Search for the cell housing the specified text and yield its [X, Y] center coordinate. 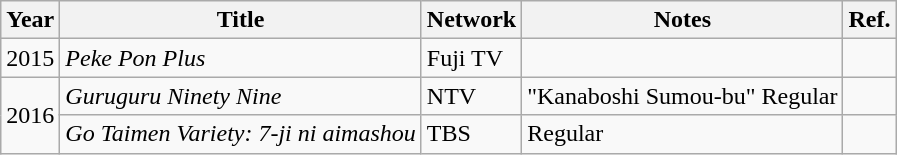
Ref. [870, 20]
NTV [471, 96]
2015 [30, 58]
TBS [471, 134]
Guruguru Ninety Nine [241, 96]
Network [471, 20]
2016 [30, 115]
Fuji TV [471, 58]
Year [30, 20]
Notes [682, 20]
Go Taimen Variety: 7-ji ni aimashou [241, 134]
Peke Pon Plus [241, 58]
Regular [682, 134]
"Kanaboshi Sumou-bu" Regular [682, 96]
Title [241, 20]
